Return the (X, Y) coordinate for the center point of the cell that contains the specified text.  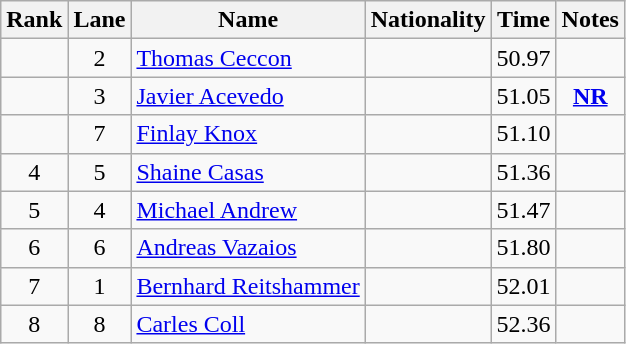
52.36 (524, 324)
Nationality (428, 20)
52.01 (524, 286)
NR (590, 96)
51.36 (524, 172)
Javier Acevedo (248, 96)
Michael Andrew (248, 210)
51.80 (524, 248)
Notes (590, 20)
Andreas Vazaios (248, 248)
51.10 (524, 134)
1 (100, 286)
50.97 (524, 58)
Carles Coll (248, 324)
Name (248, 20)
2 (100, 58)
Lane (100, 20)
51.47 (524, 210)
Thomas Ceccon (248, 58)
Finlay Knox (248, 134)
3 (100, 96)
51.05 (524, 96)
Bernhard Reitshammer (248, 286)
Rank (34, 20)
Time (524, 20)
Shaine Casas (248, 172)
